Provide the (X, Y) coordinate of the cell's center where the given text is located.  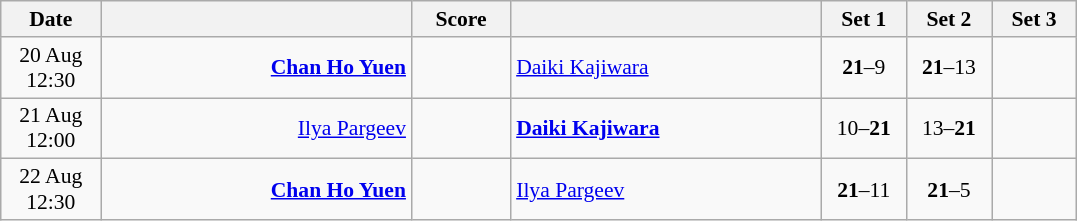
20 Aug12:30 (51, 68)
21–9 (864, 68)
10–21 (864, 128)
21 Aug12:00 (51, 128)
21–5 (948, 190)
Set 2 (948, 19)
21–13 (948, 68)
22 Aug12:30 (51, 190)
Score (461, 19)
Date (51, 19)
13–21 (948, 128)
Set 1 (864, 19)
21–11 (864, 190)
Set 3 (1034, 19)
